Extract the [X, Y] coordinate from the center of the cell holding the provided text.  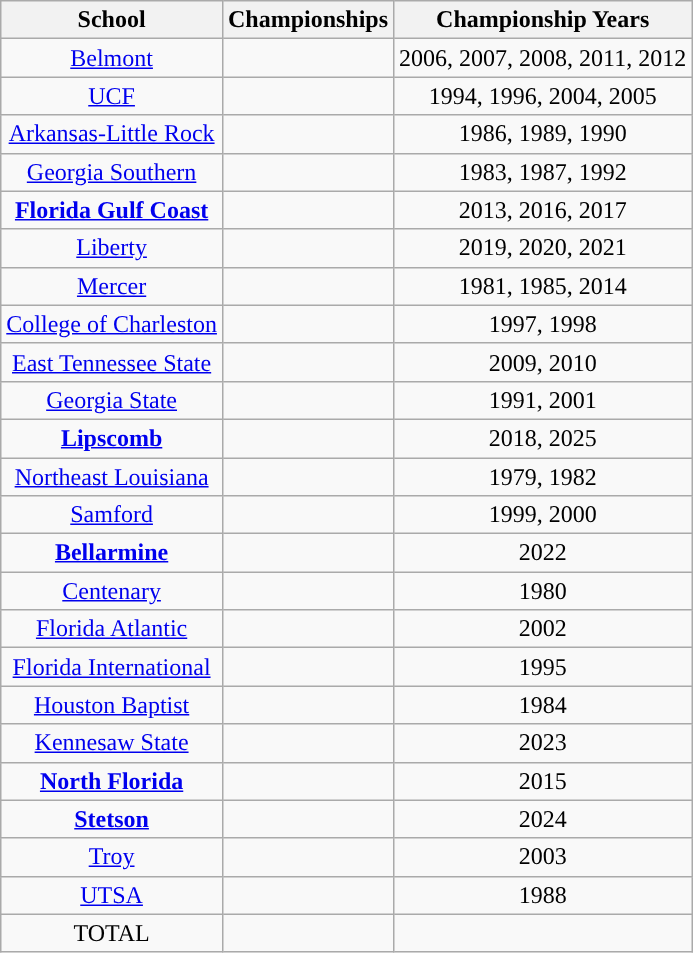
Mercer [112, 286]
College of Charleston [112, 324]
Georgia State [112, 400]
1979, 1982 [543, 477]
2015 [543, 781]
1986, 1989, 1990 [543, 134]
1997, 1998 [543, 324]
1984 [543, 705]
Bellarmine [112, 553]
1999, 2000 [543, 515]
North Florida [112, 781]
Championship Years [543, 20]
Georgia Southern [112, 172]
UTSA [112, 895]
East Tennessee State [112, 362]
2018, 2025 [543, 438]
2006, 2007, 2008, 2011, 2012 [543, 58]
School [112, 20]
Championships [308, 20]
2003 [543, 857]
2013, 2016, 2017 [543, 210]
Stetson [112, 819]
1980 [543, 591]
Samford [112, 515]
2002 [543, 629]
Arkansas-Little Rock [112, 134]
2009, 2010 [543, 362]
Lipscomb [112, 438]
2023 [543, 743]
Kennesaw State [112, 743]
Troy [112, 857]
1983, 1987, 1992 [543, 172]
Florida Atlantic [112, 629]
Houston Baptist [112, 705]
TOTAL [112, 933]
Liberty [112, 248]
2019, 2020, 2021 [543, 248]
Northeast Louisiana [112, 477]
1988 [543, 895]
2024 [543, 819]
Florida Gulf Coast [112, 210]
1995 [543, 667]
1981, 1985, 2014 [543, 286]
1991, 2001 [543, 400]
1994, 1996, 2004, 2005 [543, 96]
UCF [112, 96]
Belmont [112, 58]
2022 [543, 553]
Florida International [112, 667]
Centenary [112, 591]
